Output the [X, Y] coordinate of the center of the cell containing the given text.  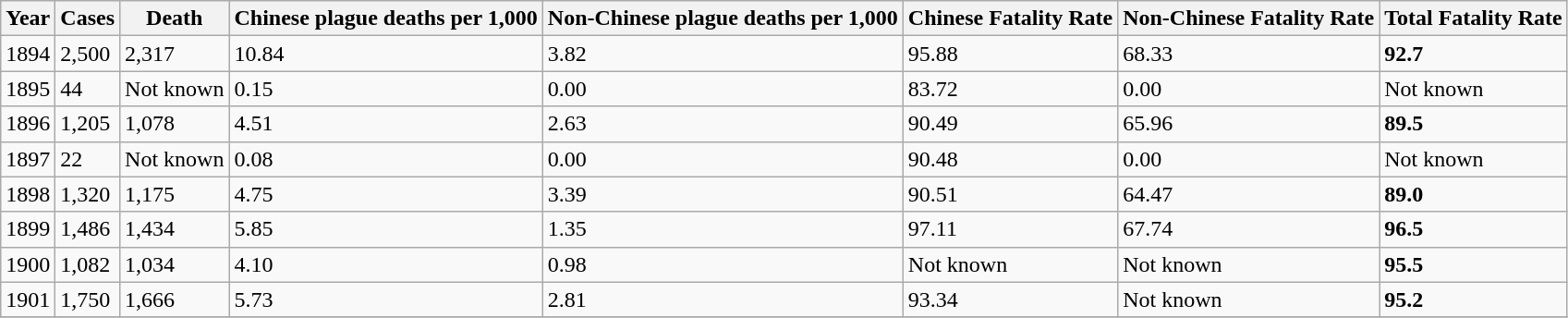
0.98 [723, 264]
1900 [28, 264]
Chinese Fatality Rate [1010, 18]
5.73 [386, 300]
90.48 [1010, 159]
3.82 [723, 54]
93.34 [1010, 300]
1898 [28, 194]
89.0 [1473, 194]
3.39 [723, 194]
1897 [28, 159]
5.85 [386, 229]
92.7 [1473, 54]
2.63 [723, 124]
22 [88, 159]
Cases [88, 18]
68.33 [1249, 54]
0.08 [386, 159]
67.74 [1249, 229]
1895 [28, 89]
Chinese plague deaths per 1,000 [386, 18]
95.88 [1010, 54]
2.81 [723, 300]
0.15 [386, 89]
95.2 [1473, 300]
Non-Chinese Fatality Rate [1249, 18]
2,500 [88, 54]
44 [88, 89]
2,317 [175, 54]
65.96 [1249, 124]
4.10 [386, 264]
Death [175, 18]
1,175 [175, 194]
97.11 [1010, 229]
1,434 [175, 229]
Total Fatality Rate [1473, 18]
1896 [28, 124]
1899 [28, 229]
1.35 [723, 229]
90.49 [1010, 124]
90.51 [1010, 194]
1894 [28, 54]
Year [28, 18]
1,034 [175, 264]
89.5 [1473, 124]
64.47 [1249, 194]
Non-Chinese plague deaths per 1,000 [723, 18]
1,320 [88, 194]
1901 [28, 300]
1,750 [88, 300]
4.75 [386, 194]
1,486 [88, 229]
4.51 [386, 124]
1,082 [88, 264]
96.5 [1473, 229]
83.72 [1010, 89]
10.84 [386, 54]
1,078 [175, 124]
95.5 [1473, 264]
1,205 [88, 124]
1,666 [175, 300]
